Detect which cell encompasses the target text, then output its [X, Y] center coordinate. 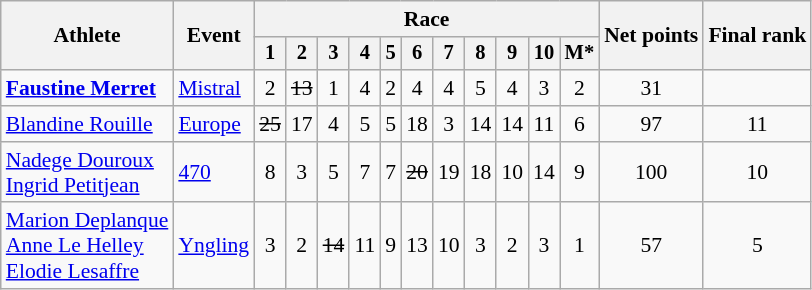
57 [651, 246]
20 [417, 172]
31 [651, 88]
Athlete [88, 36]
M* [580, 54]
100 [651, 172]
Final rank [757, 36]
25 [270, 124]
Net points [651, 36]
17 [302, 124]
470 [214, 172]
Mistral [214, 88]
Nadege DourouxIngrid Petitjean [88, 172]
Blandine Rouille [88, 124]
Race [426, 19]
Yngling [214, 246]
Faustine Merret [88, 88]
97 [651, 124]
19 [449, 172]
Marion DeplanqueAnne Le HelleyElodie Lesaffre [88, 246]
Europe [214, 124]
Event [214, 36]
